Locate the cell with the specified text and output its [X, Y] center coordinate. 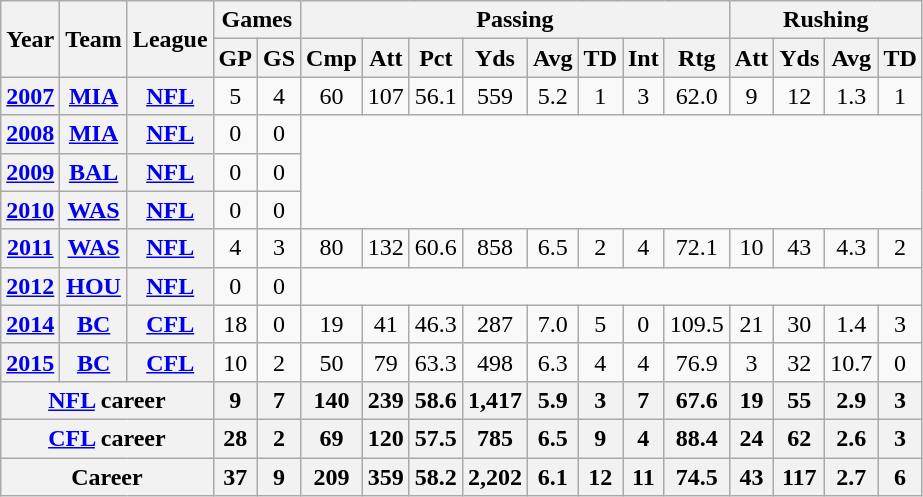
2.6 [852, 438]
88.4 [696, 438]
107 [386, 96]
2015 [30, 362]
58.6 [436, 400]
41 [386, 324]
239 [386, 400]
2008 [30, 134]
37 [235, 477]
46.3 [436, 324]
6 [900, 477]
209 [332, 477]
Int [643, 58]
56.1 [436, 96]
60 [332, 96]
Career [107, 477]
50 [332, 362]
1.3 [852, 96]
Rushing [826, 20]
11 [643, 477]
62 [800, 438]
79 [386, 362]
28 [235, 438]
55 [800, 400]
63.3 [436, 362]
24 [751, 438]
CFL career [107, 438]
559 [494, 96]
359 [386, 477]
32 [800, 362]
1,417 [494, 400]
6.3 [552, 362]
76.9 [696, 362]
2011 [30, 248]
69 [332, 438]
785 [494, 438]
10.7 [852, 362]
2010 [30, 210]
80 [332, 248]
18 [235, 324]
120 [386, 438]
2014 [30, 324]
109.5 [696, 324]
498 [494, 362]
67.6 [696, 400]
57.5 [436, 438]
Cmp [332, 58]
132 [386, 248]
Team [94, 39]
72.1 [696, 248]
5.2 [552, 96]
League [170, 39]
30 [800, 324]
5.9 [552, 400]
2.7 [852, 477]
117 [800, 477]
2009 [30, 172]
Rtg [696, 58]
6.1 [552, 477]
2.9 [852, 400]
858 [494, 248]
2012 [30, 286]
GS [278, 58]
Year [30, 39]
BAL [94, 172]
Pct [436, 58]
74.5 [696, 477]
21 [751, 324]
NFL career [107, 400]
Passing [516, 20]
1.4 [852, 324]
Games [256, 20]
2,202 [494, 477]
287 [494, 324]
HOU [94, 286]
2007 [30, 96]
7.0 [552, 324]
60.6 [436, 248]
62.0 [696, 96]
140 [332, 400]
4.3 [852, 248]
58.2 [436, 477]
GP [235, 58]
